Provide the [X, Y] coordinate of the cell's center where the given text is located.  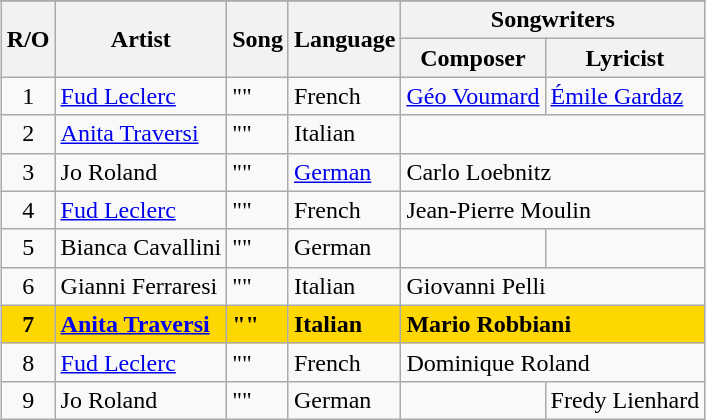
Géo Voumard [473, 96]
7 [28, 324]
5 [28, 248]
4 [28, 210]
Émile Gardaz [625, 96]
2 [28, 134]
Artist [141, 39]
Songwriters [553, 20]
Carlo Loebnitz [553, 172]
Lyricist [625, 58]
Jean-Pierre Moulin [553, 210]
R/O [28, 39]
1 [28, 96]
Mario Robbiani [553, 324]
Fredy Lienhard [625, 400]
Song [258, 39]
Language [344, 39]
8 [28, 362]
3 [28, 172]
9 [28, 400]
Gianni Ferraresi [141, 286]
Dominique Roland [553, 362]
Composer [473, 58]
6 [28, 286]
Giovanni Pelli [553, 286]
Bianca Cavallini [141, 248]
